Output the (X, Y) coordinate of the center of the cell containing the given text.  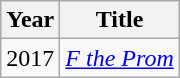
Title (120, 20)
F the Prom (120, 58)
2017 (30, 58)
Year (30, 20)
